Provide the [x, y] coordinate of the cell's center where the given text is located.  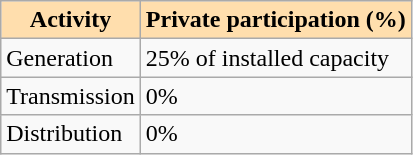
25% of installed capacity [276, 58]
Transmission [71, 96]
Distribution [71, 134]
Generation [71, 58]
Private participation (%) [276, 20]
Activity [71, 20]
